Detect which cell encompasses the target text, then output its [X, Y] center coordinate. 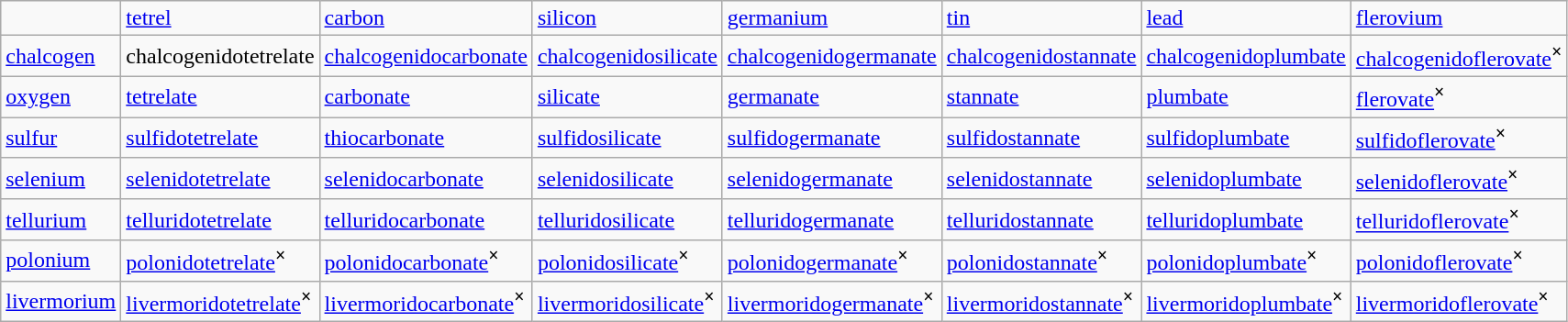
selenidostannate [1041, 178]
tetrel [220, 18]
telluridosilicate [628, 220]
livermoridogermanate× [831, 301]
sulfidotetrelate [220, 138]
telluridoplumbate [1246, 220]
chalcogen [61, 57]
tin [1041, 18]
sulfidostannate [1041, 138]
polonidoplumbate× [1246, 261]
sulfidoflerovate× [1459, 138]
chalcogenidosilicate [628, 57]
telluridoflerovate× [1459, 220]
polonidoflerovate× [1459, 261]
selenidogermanate [831, 178]
sulfidoplumbate [1246, 138]
livermoridocarbonate× [426, 301]
tetrelate [220, 97]
oxygen [61, 97]
polonidostannate× [1041, 261]
polonidogermanate× [831, 261]
telluridogermanate [831, 220]
sulfidogermanate [831, 138]
tellurium [61, 220]
thiocarbonate [426, 138]
sulfur [61, 138]
chalcogenidoflerovate× [1459, 57]
livermoridoflerovate× [1459, 301]
livermoridosilicate× [628, 301]
selenidosilicate [628, 178]
selenidocarbonate [426, 178]
selenidotetrelate [220, 178]
chalcogenidostannate [1041, 57]
germanate [831, 97]
livermoridoplumbate× [1246, 301]
silicate [628, 97]
chalcogenidocarbonate [426, 57]
selenidoflerovate× [1459, 178]
lead [1246, 18]
flerovium [1459, 18]
polonidocarbonate× [426, 261]
chalcogenidoplumbate [1246, 57]
selenium [61, 178]
flerovate× [1459, 97]
silicon [628, 18]
selenidoplumbate [1246, 178]
telluridostannate [1041, 220]
polonidotetrelate× [220, 261]
polonidosilicate× [628, 261]
chalcogenidotetrelate [220, 57]
livermoridostannate× [1041, 301]
polonium [61, 261]
carbonate [426, 97]
telluridotetrelate [220, 220]
carbon [426, 18]
plumbate [1246, 97]
germanium [831, 18]
stannate [1041, 97]
sulfidosilicate [628, 138]
telluridocarbonate [426, 220]
chalcogenidogermanate [831, 57]
livermorium [61, 301]
livermoridotetrelate× [220, 301]
